Locate the cell with the specified text and output its (x, y) center coordinate. 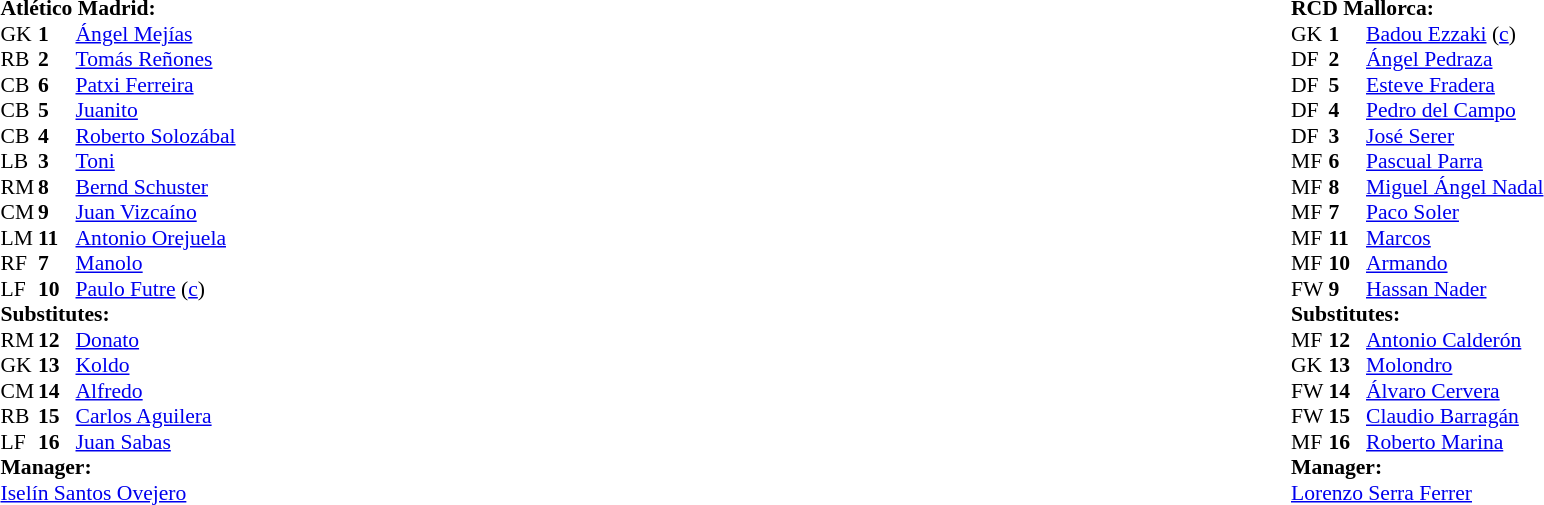
Hassan Nader (1454, 289)
Pascual Parra (1454, 161)
Juan Vizcaíno (156, 213)
Ángel Mejías (156, 34)
Antonio Calderón (1454, 340)
Antonio Orejuela (156, 238)
Molondro (1454, 365)
Claudio Barragán (1454, 417)
José Serer (1454, 136)
Esteve Fradera (1454, 85)
Donato (156, 340)
Juan Sabas (156, 442)
RF (19, 263)
Tomás Reñones (156, 59)
Miguel Ángel Nadal (1454, 187)
Patxi Ferreira (156, 85)
Alfredo (156, 391)
Ángel Pedraza (1454, 59)
Bernd Schuster (156, 187)
Carlos Aguilera (156, 417)
LM (19, 238)
Roberto Marina (1454, 442)
Marcos (1454, 238)
Juanito (156, 111)
Armando (1454, 263)
Pedro del Campo (1454, 111)
Paulo Futre (c) (156, 289)
Manolo (156, 263)
Koldo (156, 365)
Álvaro Cervera (1454, 391)
Roberto Solozábal (156, 136)
Toni (156, 161)
LB (19, 161)
Badou Ezzaki (c) (1454, 34)
Paco Soler (1454, 213)
